Pinpoint the cell where the given text exists, returning its [X, Y] midpoint coordinate. 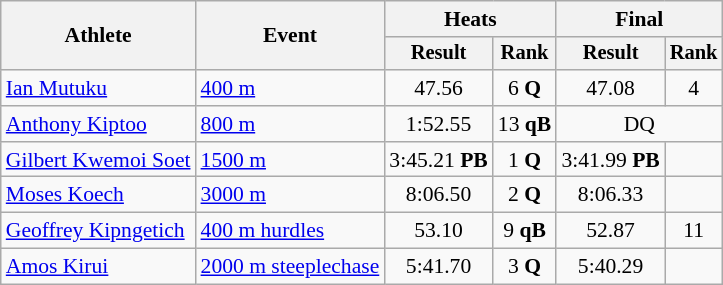
1 Q [525, 160]
3:41.99 PB [610, 160]
Geoffrey Kipngetich [98, 231]
9 qB [525, 231]
Gilbert Kwemoi Soet [98, 160]
6 Q [525, 88]
Moses Koech [98, 195]
DQ [639, 124]
2 Q [525, 195]
1:52.55 [438, 124]
8:06.33 [610, 195]
400 m [290, 88]
52.87 [610, 231]
2000 m steeplechase [290, 267]
11 [694, 231]
53.10 [438, 231]
47.08 [610, 88]
5:40.29 [610, 267]
800 m [290, 124]
3:45.21 PB [438, 160]
400 m hurdles [290, 231]
3000 m [290, 195]
Athlete [98, 36]
4 [694, 88]
Event [290, 36]
Amos Kirui [98, 267]
1500 m [290, 160]
Anthony Kiptoo [98, 124]
Ian Mutuku [98, 88]
8:06.50 [438, 195]
Heats [470, 19]
47.56 [438, 88]
3 Q [525, 267]
5:41.70 [438, 267]
Final [639, 19]
13 qB [525, 124]
